Detect which cell encompasses the target text, then output its [x, y] center coordinate. 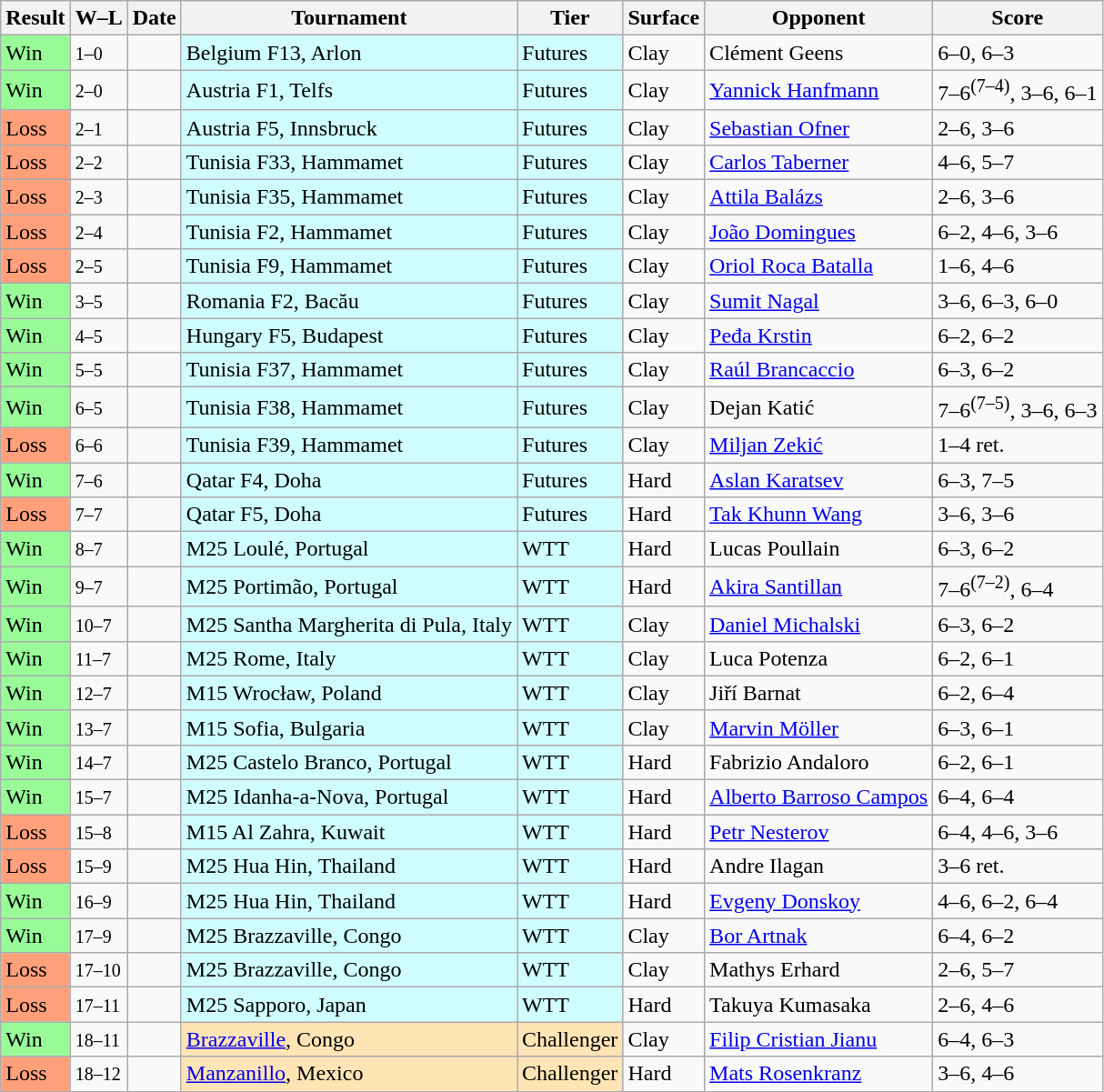
6–4, 6–2 [1018, 936]
Marvin Möller [818, 727]
6–2, 6–2 [1018, 336]
4–5 [98, 336]
W–L [98, 18]
Manzanillo, Mexico [349, 1074]
1–0 [98, 53]
Sumit Nagal [818, 301]
Andre Ilagan [818, 867]
6–3, 7–5 [1018, 480]
6–4, 4–6, 3–6 [1018, 832]
Miljan Zekić [818, 445]
Clément Geens [818, 53]
Jiří Barnat [818, 693]
17–11 [98, 1005]
Raúl Brancaccio [818, 370]
Tournament [349, 18]
Result [35, 18]
Surface [664, 18]
Tier [569, 18]
Qatar F4, Doha [349, 480]
2–1 [98, 127]
Daniel Michalski [818, 624]
Fabrizio Andaloro [818, 763]
Alberto Barroso Campos [818, 797]
17–9 [98, 936]
M25 Santha Margherita di Pula, Italy [349, 624]
Belgium F13, Arlon [349, 53]
Hungary F5, Budapest [349, 336]
Tunisia F2, Hammamet [349, 232]
Opponent [818, 18]
3–6 ret. [1018, 867]
Dejan Katić [818, 407]
Brazzaville, Congo [349, 1039]
11–7 [98, 658]
18–11 [98, 1039]
M25 Loulé, Portugal [349, 549]
Tunisia F39, Hammamet [349, 445]
João Domingues [818, 232]
17–10 [98, 970]
8–7 [98, 549]
2–4 [98, 232]
4–6, 6–2, 6–4 [1018, 901]
3–5 [98, 301]
12–7 [98, 693]
Carlos Taberner [818, 162]
M25 Castelo Branco, Portugal [349, 763]
2–6, 5–7 [1018, 970]
Oriol Roca Batalla [818, 266]
Akira Santillan [818, 587]
10–7 [98, 624]
Evgeny Donskoy [818, 901]
M25 Idanha-a-Nova, Portugal [349, 797]
2–5 [98, 266]
Attila Balázs [818, 197]
16–9 [98, 901]
Date [155, 18]
18–12 [98, 1074]
5–5 [98, 370]
Bor Artnak [818, 936]
9–7 [98, 587]
15–8 [98, 832]
2–6, 4–6 [1018, 1005]
6–4, 6–4 [1018, 797]
14–7 [98, 763]
Lucas Poullain [818, 549]
6–5 [98, 407]
6–6 [98, 445]
2–0 [98, 91]
6–3, 6–1 [1018, 727]
M25 Portimão, Portugal [349, 587]
3–6, 6–3, 6–0 [1018, 301]
Sebastian Ofner [818, 127]
Qatar F5, Doha [349, 515]
Tak Khunn Wang [818, 515]
M15 Sofia, Bulgaria [349, 727]
6–4, 6–3 [1018, 1039]
7–7 [98, 515]
6–2, 6–4 [1018, 693]
Mats Rosenkranz [818, 1074]
Tunisia F33, Hammamet [349, 162]
Austria F1, Telfs [349, 91]
Peđa Krstin [818, 336]
Mathys Erhard [818, 970]
M15 Wrocław, Poland [349, 693]
Filip Cristian Jianu [818, 1039]
Yannick Hanfmann [818, 91]
Score [1018, 18]
7–6 [98, 480]
4–6, 5–7 [1018, 162]
Tunisia F37, Hammamet [349, 370]
Tunisia F9, Hammamet [349, 266]
7–6(7–2), 6–4 [1018, 587]
M25 Sapporo, Japan [349, 1005]
Tunisia F38, Hammamet [349, 407]
13–7 [98, 727]
Austria F5, Innsbruck [349, 127]
Romania F2, Bacău [349, 301]
3–6, 4–6 [1018, 1074]
6–0, 6–3 [1018, 53]
1–6, 4–6 [1018, 266]
15–9 [98, 867]
6–2, 4–6, 3–6 [1018, 232]
Luca Potenza [818, 658]
7–6(7–4), 3–6, 6–1 [1018, 91]
Takuya Kumasaka [818, 1005]
M15 Al Zahra, Kuwait [349, 832]
Petr Nesterov [818, 832]
7–6(7–5), 3–6, 6–3 [1018, 407]
15–7 [98, 797]
M25 Rome, Italy [349, 658]
Tunisia F35, Hammamet [349, 197]
1–4 ret. [1018, 445]
2–3 [98, 197]
2–2 [98, 162]
3–6, 3–6 [1018, 515]
Aslan Karatsev [818, 480]
